Output the [x, y] coordinate of the center of the cell containing the given text.  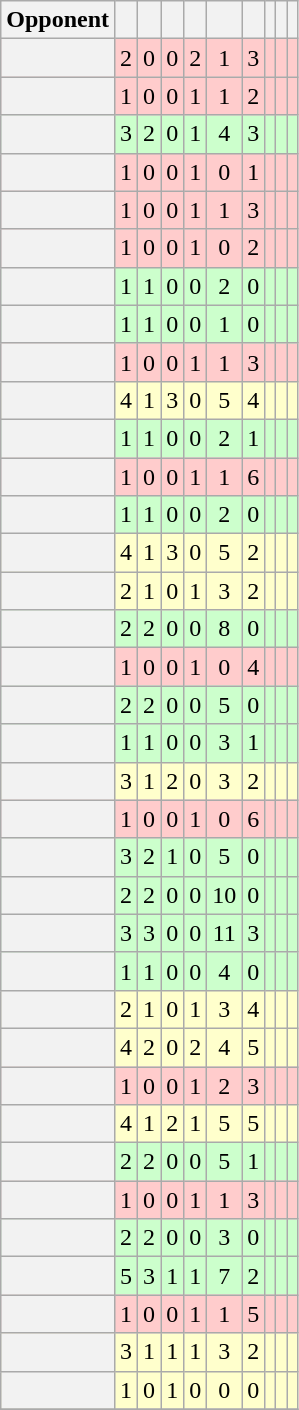
8 [224, 629]
Opponent [58, 20]
10 [224, 895]
11 [224, 933]
7 [224, 1276]
